Provide the [X, Y] coordinate of the cell's center where the given text is located.  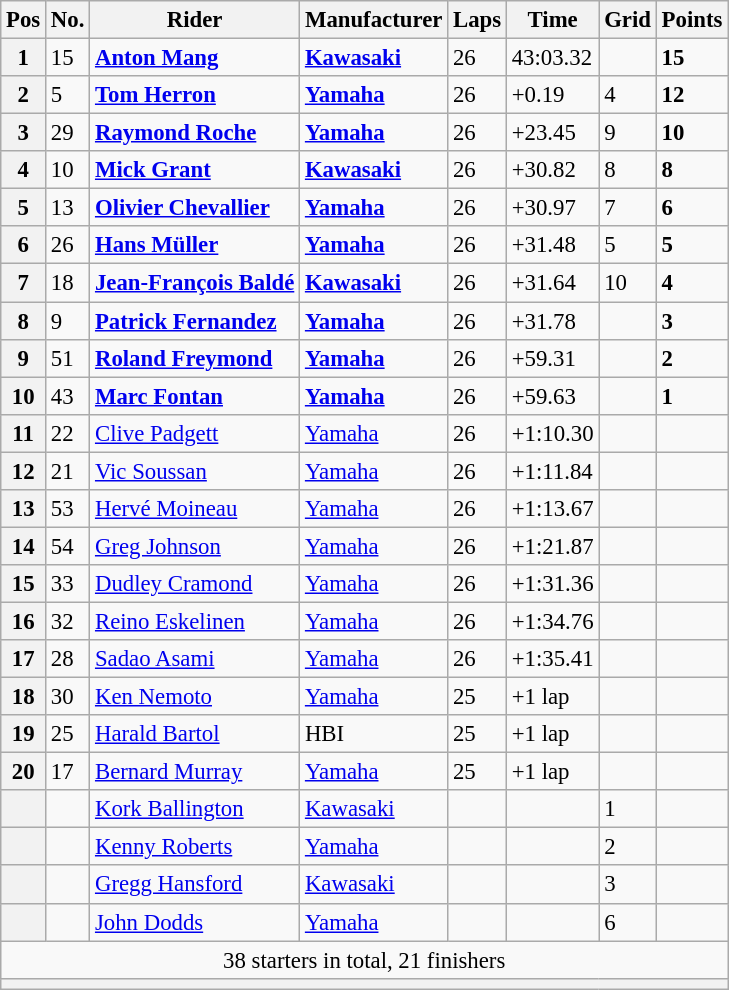
Patrick Fernandez [195, 321]
+31.78 [552, 321]
19 [24, 734]
38 starters in total, 21 finishers [364, 960]
Tom Herron [195, 95]
+59.63 [552, 396]
Sadao Asami [195, 659]
Reino Eskelinen [195, 621]
Anton Mang [195, 58]
Time [552, 20]
+1:34.76 [552, 621]
Bernard Murray [195, 772]
+1:11.84 [552, 471]
11 [24, 433]
+59.31 [552, 358]
28 [68, 659]
+30.97 [552, 208]
Grid [628, 20]
No. [68, 20]
Olivier Chevallier [195, 208]
21 [68, 471]
53 [68, 509]
Raymond Roche [195, 133]
+31.48 [552, 245]
20 [24, 772]
+0.19 [552, 95]
Hans Müller [195, 245]
54 [68, 546]
Points [692, 20]
Gregg Hansford [195, 885]
+1:35.41 [552, 659]
Kenny Roberts [195, 847]
14 [24, 546]
Ken Nemoto [195, 697]
Mick Grant [195, 170]
43 [68, 396]
Manufacturer [374, 20]
+1:31.36 [552, 584]
30 [68, 697]
+1:10.30 [552, 433]
+1:21.87 [552, 546]
Laps [478, 20]
+23.45 [552, 133]
Marc Fontan [195, 396]
Greg Johnson [195, 546]
Dudley Cramond [195, 584]
+31.64 [552, 283]
John Dodds [195, 922]
Vic Soussan [195, 471]
22 [68, 433]
51 [68, 358]
43:03.32 [552, 58]
16 [24, 621]
HBI [374, 734]
Kork Ballington [195, 809]
+1:13.67 [552, 509]
Roland Freymond [195, 358]
Jean-François Baldé [195, 283]
Harald Bartol [195, 734]
33 [68, 584]
+30.82 [552, 170]
Pos [24, 20]
29 [68, 133]
Clive Padgett [195, 433]
Rider [195, 20]
32 [68, 621]
Hervé Moineau [195, 509]
